Pinpoint the cell where the given text exists, returning its [x, y] midpoint coordinate. 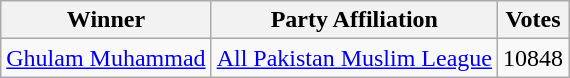
Votes [532, 20]
10848 [532, 58]
Winner [106, 20]
Party Affiliation [354, 20]
Ghulam Muhammad [106, 58]
All Pakistan Muslim League [354, 58]
